Determine the [X, Y] coordinate at the center of the cell enclosing the given text.  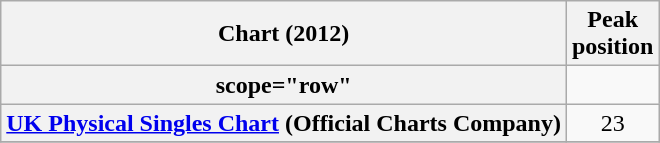
Peakposition [612, 34]
23 [612, 123]
UK Physical Singles Chart (Official Charts Company) [284, 123]
Chart (2012) [284, 34]
scope="row" [284, 85]
